Return the [x, y] coordinate for the center point of the cell that contains the specified text.  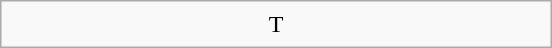
T [276, 24]
